Identify which cell holds the provided text, then report its [X, Y] central coordinate. 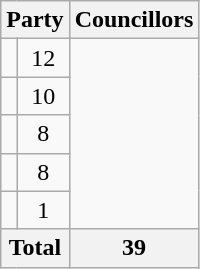
Total [35, 248]
1 [43, 210]
Party [35, 20]
12 [43, 58]
Councillors [134, 20]
10 [43, 96]
39 [134, 248]
